Return the (x, y) coordinate for the center point of the cell that contains the specified text.  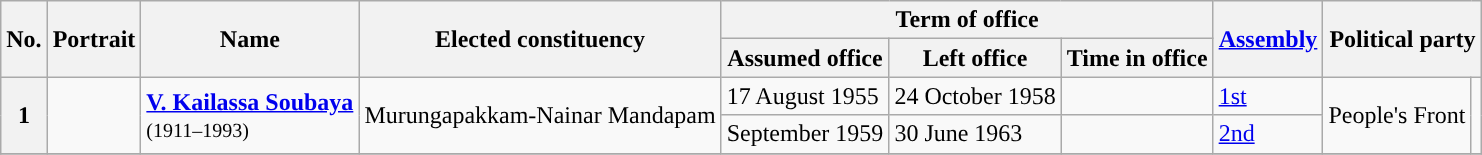
Left office (975, 58)
24 October 1958 (975, 96)
2nd (1268, 134)
People's Front (1397, 115)
1 (24, 115)
No. (24, 39)
Assumed office (805, 58)
Name (250, 39)
Portrait (94, 39)
Political party (1402, 39)
Murungapakkam-Nainar Mandapam (540, 115)
September 1959 (805, 134)
17 August 1955 (805, 96)
Time in office (1137, 58)
Assembly (1268, 39)
1st (1268, 96)
30 June 1963 (975, 134)
V. Kailassa Soubaya(1911–1993) (250, 115)
Elected constituency (540, 39)
Term of office (967, 20)
